Detect which cell encompasses the target text, then output its [x, y] center coordinate. 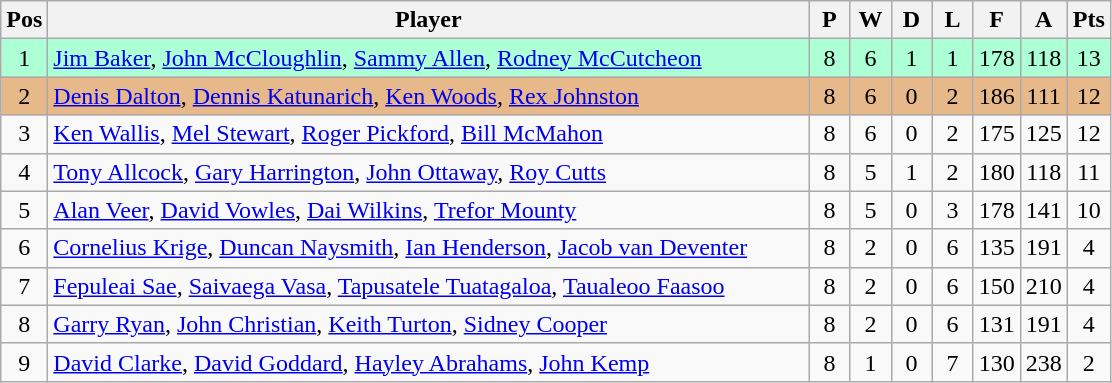
175 [996, 134]
180 [996, 172]
P [830, 20]
D [912, 20]
L [952, 20]
186 [996, 96]
11 [1088, 172]
Pts [1088, 20]
135 [996, 248]
125 [1044, 134]
150 [996, 286]
131 [996, 324]
Jim Baker, John McCloughlin, Sammy Allen, Rodney McCutcheon [428, 58]
Alan Veer, David Vowles, Dai Wilkins, Trefor Mounty [428, 210]
Fepuleai Sae, Saivaega Vasa, Tapusatele Tuatagaloa, Taualeoo Faasoo [428, 286]
130 [996, 362]
David Clarke, David Goddard, Hayley Abrahams, John Kemp [428, 362]
210 [1044, 286]
Denis Dalton, Dennis Katunarich, Ken Woods, Rex Johnston [428, 96]
10 [1088, 210]
238 [1044, 362]
Pos [24, 20]
Ken Wallis, Mel Stewart, Roger Pickford, Bill McMahon [428, 134]
A [1044, 20]
141 [1044, 210]
Player [428, 20]
Cornelius Krige, Duncan Naysmith, Ian Henderson, Jacob van Deventer [428, 248]
111 [1044, 96]
F [996, 20]
Tony Allcock, Gary Harrington, John Ottaway, Roy Cutts [428, 172]
9 [24, 362]
Garry Ryan, John Christian, Keith Turton, Sidney Cooper [428, 324]
13 [1088, 58]
W [870, 20]
